Locate the cell with the specified text and output its [x, y] center coordinate. 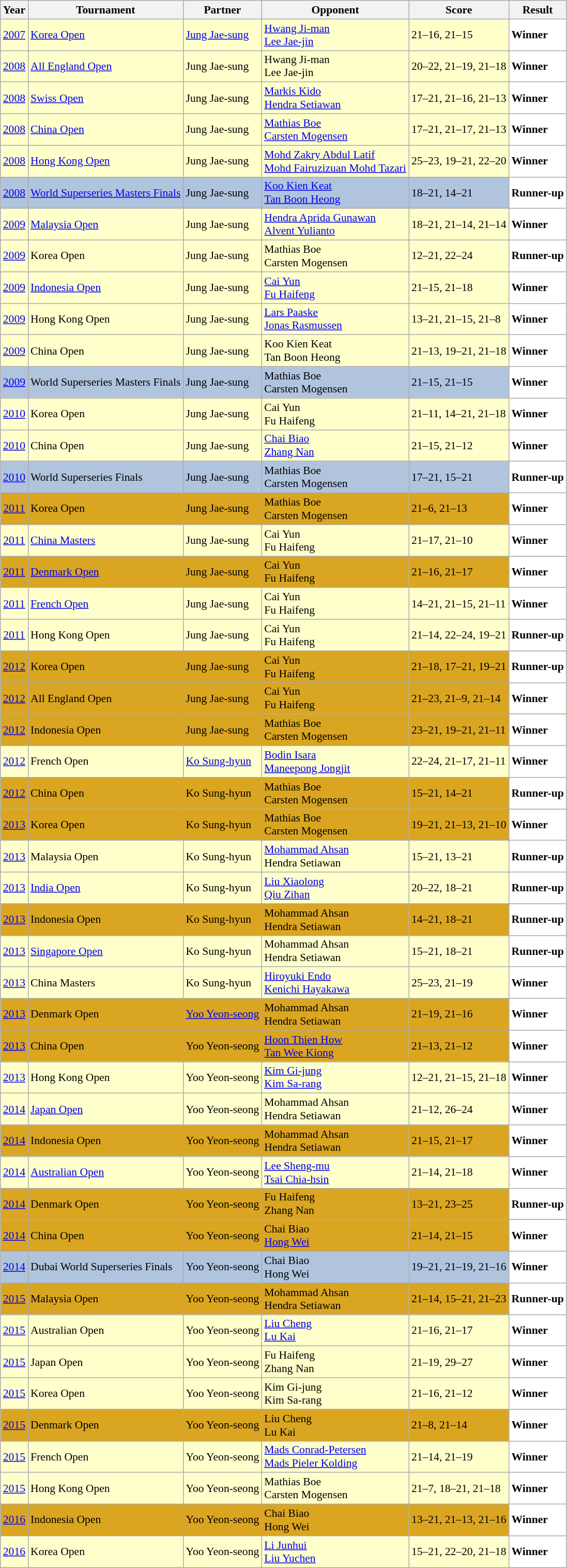
17–21, 21–17, 21–13 [459, 129]
Year [14, 10]
12–21, 21–15, 21–18 [459, 1077]
17–21, 21–16, 21–13 [459, 98]
Mads Conrad-Petersen Mads Pieler Kolding [335, 1457]
18–21, 21–14, 21–14 [459, 224]
Score [459, 10]
21–14, 15–21, 21–23 [459, 1299]
Hiroyuki Endo Kenichi Hayakawa [335, 983]
21–16, 21–12 [459, 1394]
20–22, 21–19, 21–18 [459, 66]
21–15, 21–15 [459, 383]
21–15, 21–18 [459, 287]
14–21, 21–15, 21–11 [459, 604]
21–13, 21–12 [459, 1046]
13–21, 21–13, 21–16 [459, 1520]
Singapore Open [105, 951]
12–21, 22–24 [459, 256]
21–13, 19–21, 21–18 [459, 351]
21–17, 21–10 [459, 541]
19–21, 21–19, 21–16 [459, 1268]
21–19, 21–16 [459, 1014]
23–21, 19–21, 21–11 [459, 730]
22–24, 21–17, 21–11 [459, 762]
18–21, 14–21 [459, 192]
21–8, 21–14 [459, 1425]
Dubai World Superseries Finals [105, 1268]
Mohd Zakry Abdul Latif Mohd Fairuzizuan Mohd Tazari [335, 161]
21–14, 21–15 [459, 1236]
13–21, 21–15, 21–8 [459, 319]
19–21, 21–13, 21–10 [459, 825]
21–23, 21–9, 21–14 [459, 698]
17–21, 15–21 [459, 478]
15–21, 22–20, 21–18 [459, 1552]
Bodin Isara Maneepong Jongjit [335, 762]
Opponent [335, 10]
15–21, 18–21 [459, 951]
Chai Biao Zhang Nan [335, 446]
2007 [14, 35]
Markis Kido Hendra Setiawan [335, 98]
21–7, 18–21, 21–18 [459, 1489]
Result [538, 10]
Partner [222, 10]
World Superseries Finals [105, 478]
Swiss Open [105, 98]
Tournament [105, 10]
Liu Xiaolong Qiu Zihan [335, 888]
21–15, 21–12 [459, 446]
21–6, 21–13 [459, 509]
14–21, 18–21 [459, 919]
25–23, 19–21, 22–20 [459, 161]
20–22, 18–21 [459, 888]
Lars Paaske Jonas Rasmussen [335, 319]
21–18, 17–21, 19–21 [459, 667]
15–21, 13–21 [459, 856]
21–11, 14–21, 21–18 [459, 414]
21–16, 21–15 [459, 35]
21–14, 22–24, 19–21 [459, 635]
21–19, 29–27 [459, 1362]
21–14, 21–19 [459, 1457]
Hendra Aprida Gunawan Alvent Yulianto [335, 224]
25–23, 21–19 [459, 983]
21–14, 21–18 [459, 1173]
Lee Sheng-mu Tsai Chia-hsin [335, 1173]
India Open [105, 888]
13–21, 23–25 [459, 1204]
Hoon Thien How Tan Wee Kiong [335, 1046]
21–12, 26–24 [459, 1109]
15–21, 14–21 [459, 793]
Li Junhui Liu Yuchen [335, 1552]
21–15, 21–17 [459, 1140]
